Detect which cell encompasses the target text, then output its [X, Y] center coordinate. 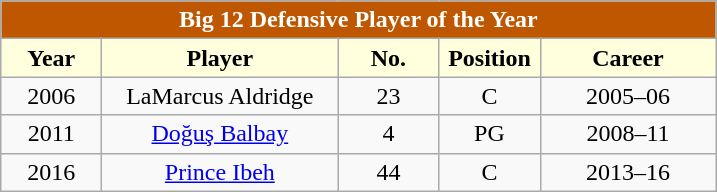
2013–16 [628, 172]
2016 [52, 172]
LaMarcus Aldridge [220, 96]
2005–06 [628, 96]
No. [388, 58]
Position [490, 58]
Doğuş Balbay [220, 134]
2011 [52, 134]
Player [220, 58]
23 [388, 96]
4 [388, 134]
Career [628, 58]
Big 12 Defensive Player of the Year [358, 20]
Year [52, 58]
44 [388, 172]
PG [490, 134]
Prince Ibeh [220, 172]
2006 [52, 96]
2008–11 [628, 134]
